Locate the cell with the specified text and output its (X, Y) center coordinate. 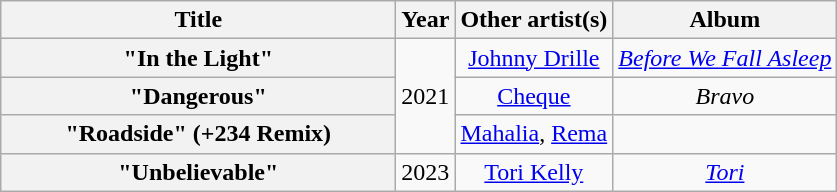
Tori Kelly (534, 172)
Tori (725, 172)
2023 (426, 172)
Cheque (534, 96)
"Unbelievable" (198, 172)
"Roadside" (+234 Remix) (198, 134)
Before We Fall Asleep (725, 58)
Other artist(s) (534, 20)
"In the Light" (198, 58)
Mahalia, Rema (534, 134)
Title (198, 20)
Johnny Drille (534, 58)
Bravo (725, 96)
"Dangerous" (198, 96)
Year (426, 20)
2021 (426, 96)
Album (725, 20)
